Output the (X, Y) coordinate of the center of the cell containing the given text.  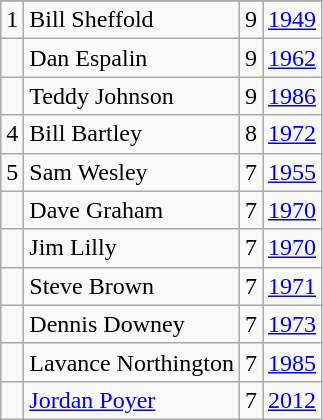
Dennis Downey (132, 324)
1962 (292, 58)
1973 (292, 324)
Steve Brown (132, 286)
Lavance Northington (132, 362)
Teddy Johnson (132, 96)
1 (12, 20)
1949 (292, 20)
4 (12, 134)
Jim Lilly (132, 248)
8 (250, 134)
1985 (292, 362)
Dan Espalin (132, 58)
Bill Bartley (132, 134)
2012 (292, 400)
1986 (292, 96)
1971 (292, 286)
Sam Wesley (132, 172)
1955 (292, 172)
1972 (292, 134)
Bill Sheffold (132, 20)
5 (12, 172)
Jordan Poyer (132, 400)
Dave Graham (132, 210)
